Locate the cell with the specified text and output its (X, Y) center coordinate. 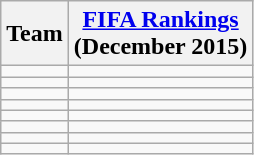
Team (35, 34)
FIFA Rankings(December 2015) (160, 34)
